Scan for the cell matching the given text and deliver its (x, y) coordinate at center. 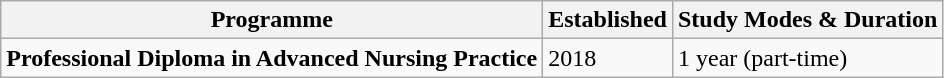
1 year (part-time) (807, 58)
Study Modes & Duration (807, 20)
2018 (608, 58)
Established (608, 20)
Professional Diploma in Advanced Nursing Practice (272, 58)
Programme (272, 20)
